Extract the [x, y] coordinate from the center of the cell holding the provided text.  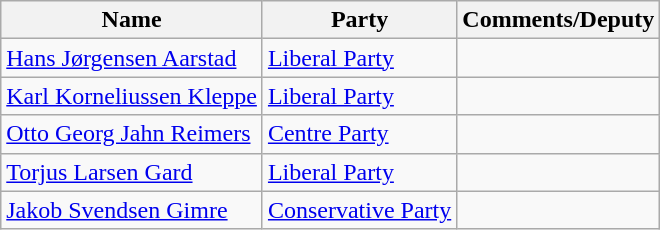
Karl Korneliussen Kleppe [132, 96]
Centre Party [359, 134]
Name [132, 20]
Comments/Deputy [558, 20]
Otto Georg Jahn Reimers [132, 134]
Party [359, 20]
Hans Jørgensen Aarstad [132, 58]
Jakob Svendsen Gimre [132, 210]
Torjus Larsen Gard [132, 172]
Conservative Party [359, 210]
